Pinpoint the cell where the given text exists, returning its (X, Y) midpoint coordinate. 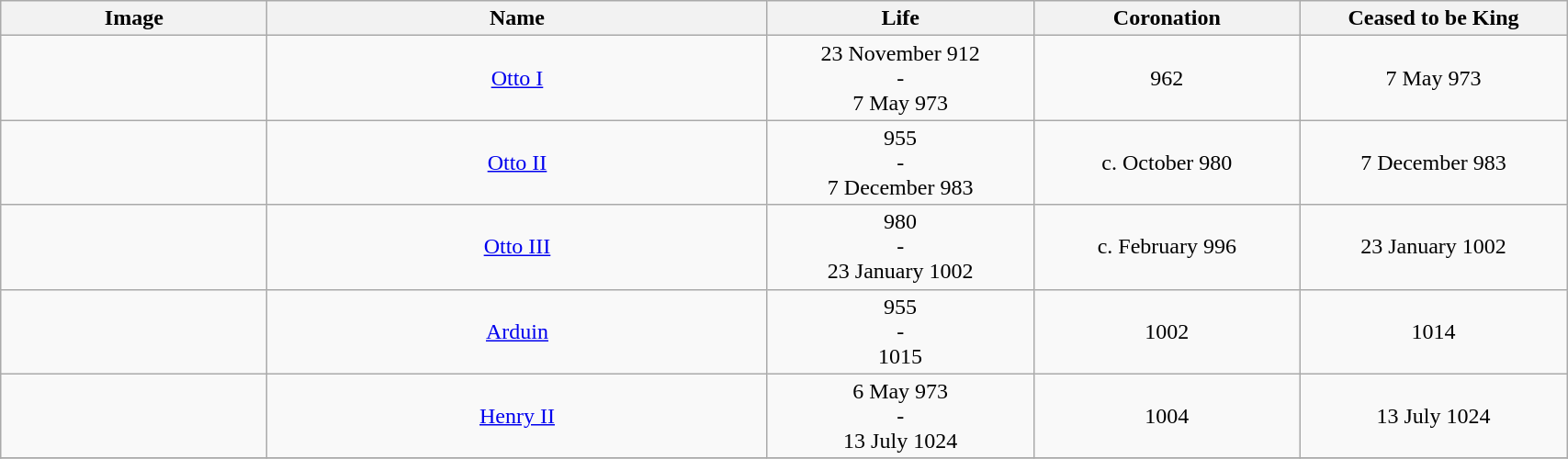
6 May 973-13 July 1024 (900, 416)
Arduin (517, 331)
c. February 996 (1167, 247)
Otto III (517, 247)
7 May 973 (1433, 78)
c. October 980 (1167, 162)
980-23 January 1002 (900, 247)
1002 (1167, 331)
Name (517, 18)
Image (134, 18)
955-1015 (900, 331)
1004 (1167, 416)
Otto I (517, 78)
955-7 December 983 (900, 162)
Henry II (517, 416)
1014 (1433, 331)
7 December 983 (1433, 162)
962 (1167, 78)
Ceased to be King (1433, 18)
Coronation (1167, 18)
13 July 1024 (1433, 416)
Life (900, 18)
23 January 1002 (1433, 247)
23 November 912-7 May 973 (900, 78)
Otto II (517, 162)
